Return the (X, Y) coordinate for the center point of the cell that contains the specified text.  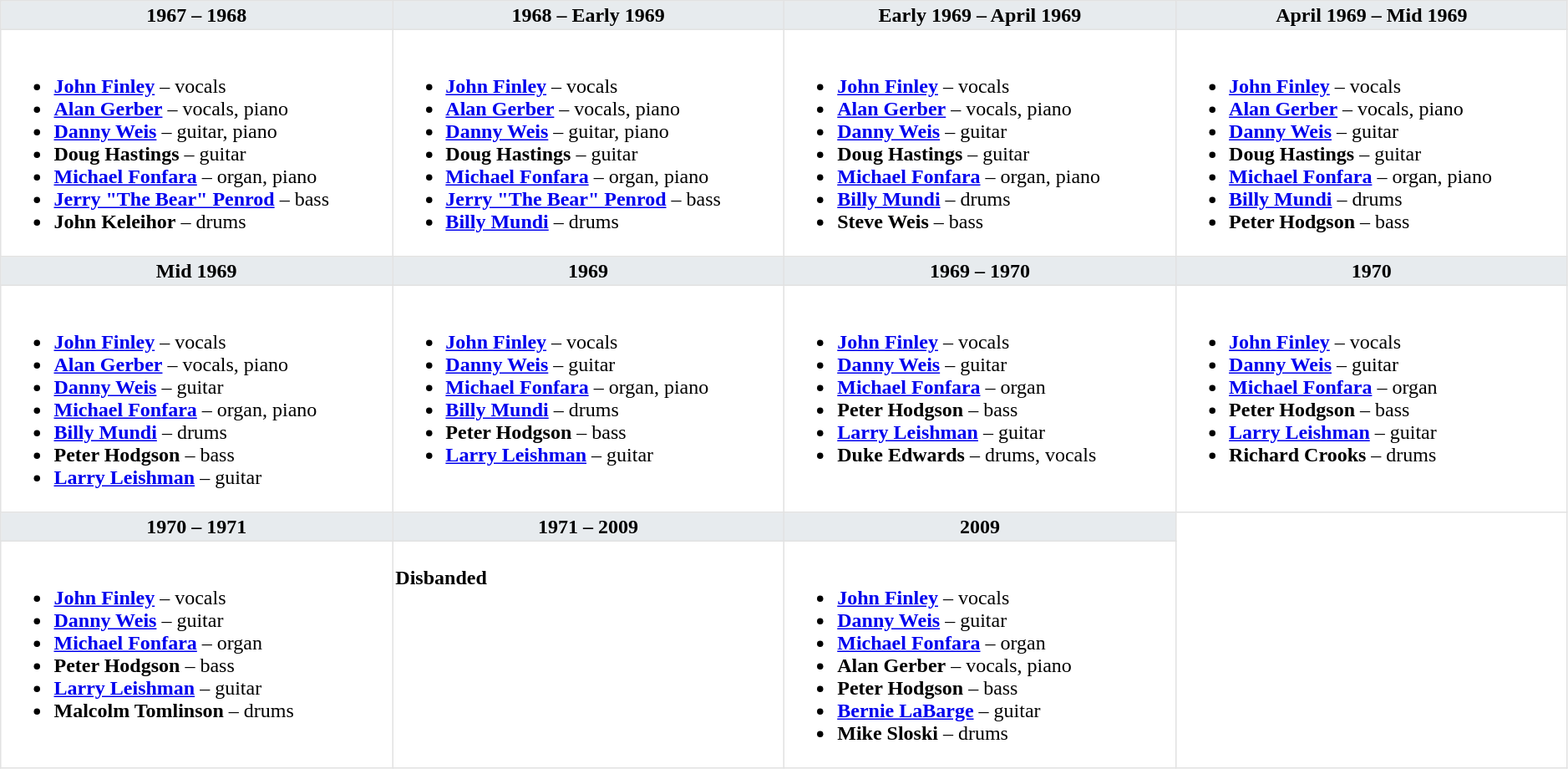
Early 1969 – April 1969 (979, 15)
1969 (588, 271)
John Finley – vocalsDanny Weis – guitarMichael Fonfara – organPeter Hodgson – bassLarry Leishman – guitarRichard Crooks – drums (1372, 399)
1971 – 2009 (588, 527)
John Finley – vocalsDanny Weis – guitarMichael Fonfara – organPeter Hodgson – bassLarry Leishman – guitarMalcolm Tomlinson – drums (197, 654)
1970 (1372, 271)
Mid 1969 (197, 271)
1968 – Early 1969 (588, 15)
2009 (979, 527)
April 1969 – Mid 1969 (1372, 15)
1969 – 1970 (979, 271)
1967 – 1968 (197, 15)
John Finley – vocalsDanny Weis – guitarMichael Fonfara – organPeter Hodgson – bassLarry Leishman – guitarDuke Edwards – drums, vocals (979, 399)
John Finley – vocalsDanny Weis – guitarMichael Fonfara – organ, pianoBilly Mundi – drumsPeter Hodgson – bassLarry Leishman – guitar (588, 399)
1970 – 1971 (197, 527)
Disbanded (588, 654)
